Locate the cell with the specified text and output its (X, Y) center coordinate. 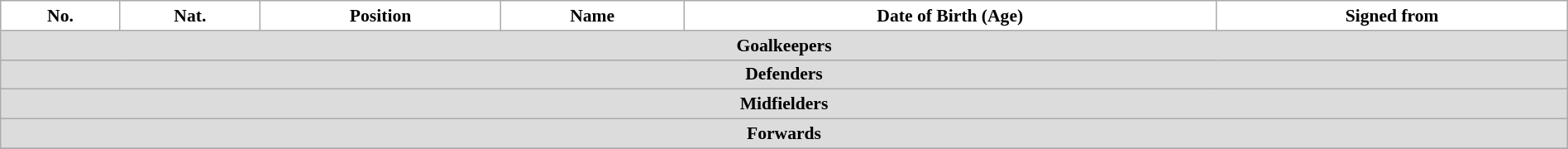
Goalkeepers (784, 46)
Midfielders (784, 104)
Forwards (784, 134)
Nat. (190, 16)
Position (380, 16)
Signed from (1392, 16)
Defenders (784, 74)
No. (60, 16)
Date of Birth (Age) (950, 16)
Name (592, 16)
